Detect which cell encompasses the target text, then output its [x, y] center coordinate. 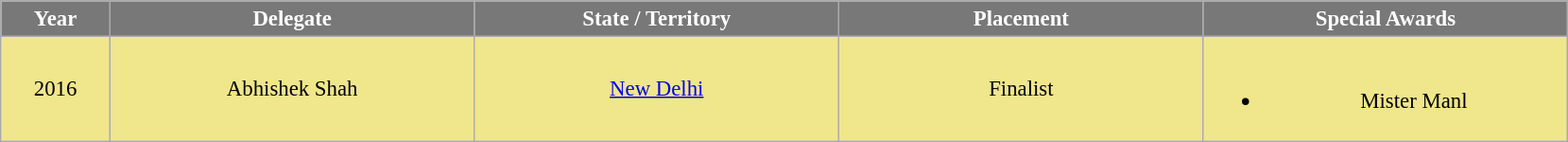
Placement [1022, 19]
Delegate [292, 19]
Special Awards [1386, 19]
2016 [56, 89]
Finalist [1022, 89]
Abhishek Shah [292, 89]
State / Territory [657, 19]
Year [56, 19]
Mister Manl [1386, 89]
New Delhi [657, 89]
